Return (x, y) of the center of cell containing provided text 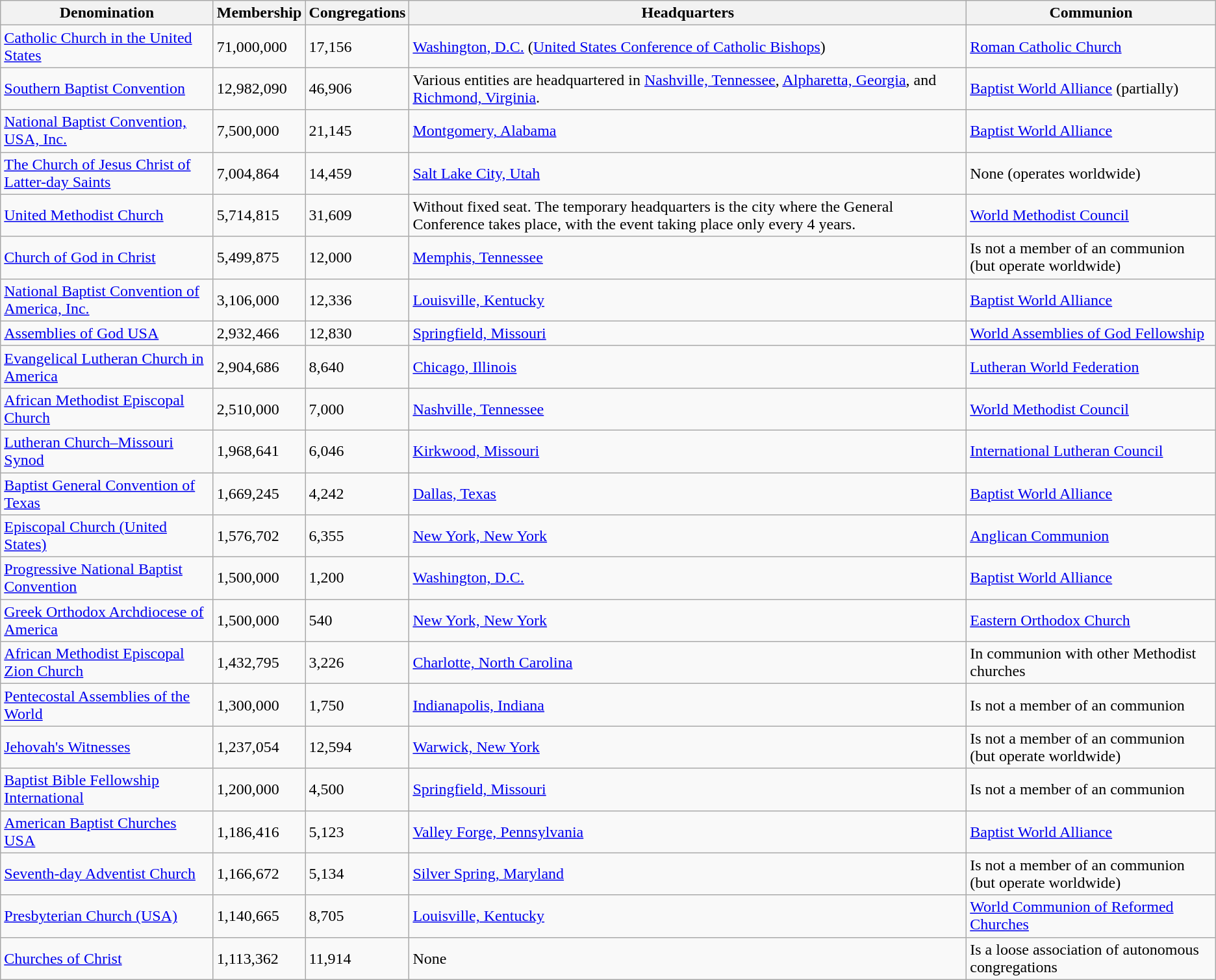
Churches of Christ (107, 959)
Church of God in Christ (107, 257)
Progressive National Baptist Convention (107, 578)
14,459 (357, 173)
Without fixed seat. The temporary headquarters is the city where the General Conference takes place, with the event taking place only every 4 years. (688, 216)
6,355 (357, 536)
Indianapolis, Indiana (688, 705)
46,906 (357, 88)
Charlotte, North Carolina (688, 662)
Denomination (107, 13)
2,904,686 (259, 366)
World Assemblies of God Fellowship (1091, 333)
Various entities are headquartered in Nashville, Tennessee, Alpharetta, Georgia, and Richmond, Virginia. (688, 88)
Montgomery, Alabama (688, 131)
American Baptist Churches USA (107, 831)
Catholic Church in the United States (107, 47)
Kirkwood, Missouri (688, 451)
None (688, 959)
1,186,416 (259, 831)
Eastern Orthodox Church (1091, 621)
Presbyterian Church (USA) (107, 916)
In communion with other Methodist churches (1091, 662)
71,000,000 (259, 47)
Roman Catholic Church (1091, 47)
African Methodist Episcopal Zion Church (107, 662)
Seventh-day Adventist Church (107, 874)
Salt Lake City, Utah (688, 173)
United Methodist Church (107, 216)
1,432,795 (259, 662)
2,510,000 (259, 409)
Jehovah's Witnesses (107, 747)
Pentecostal Assemblies of the World (107, 705)
1,237,054 (259, 747)
Memphis, Tennessee (688, 257)
Chicago, Illinois (688, 366)
31,609 (357, 216)
Is a loose association of autonomous congregations (1091, 959)
Southern Baptist Convention (107, 88)
7,004,864 (259, 173)
Communion (1091, 13)
1,669,245 (259, 494)
12,594 (357, 747)
None (operates worldwide) (1091, 173)
17,156 (357, 47)
The Church of Jesus Christ of Latter-day Saints (107, 173)
5,714,815 (259, 216)
Washington, D.C. (688, 578)
4,242 (357, 494)
1,300,000 (259, 705)
2,932,466 (259, 333)
Washington, D.C. (United States Conference of Catholic Bishops) (688, 47)
12,000 (357, 257)
7,500,000 (259, 131)
1,576,702 (259, 536)
Membership (259, 13)
4,500 (357, 790)
1,140,665 (259, 916)
Greek Orthodox Archdiocese of America (107, 621)
National Baptist Convention, USA, Inc. (107, 131)
Assemblies of God USA (107, 333)
Silver Spring, Maryland (688, 874)
540 (357, 621)
Anglican Communion (1091, 536)
Nashville, Tennessee (688, 409)
5,499,875 (259, 257)
Episcopal Church (United States) (107, 536)
World Communion of Reformed Churches (1091, 916)
Congregations (357, 13)
5,134 (357, 874)
3,226 (357, 662)
Lutheran Church–Missouri Synod (107, 451)
Evangelical Lutheran Church in America (107, 366)
1,200 (357, 578)
12,336 (357, 300)
1,113,362 (259, 959)
1,750 (357, 705)
8,640 (357, 366)
21,145 (357, 131)
Headquarters (688, 13)
National Baptist Convention of America, Inc. (107, 300)
African Methodist Episcopal Church (107, 409)
Lutheran World Federation (1091, 366)
7,000 (357, 409)
International Lutheran Council (1091, 451)
12,830 (357, 333)
1,200,000 (259, 790)
3,106,000 (259, 300)
Warwick, New York (688, 747)
Baptist World Alliance (partially) (1091, 88)
5,123 (357, 831)
1,968,641 (259, 451)
Baptist General Convention of Texas (107, 494)
11,914 (357, 959)
1,166,672 (259, 874)
6,046 (357, 451)
Baptist Bible Fellowship International (107, 790)
12,982,090 (259, 88)
Valley Forge, Pennsylvania (688, 831)
8,705 (357, 916)
Dallas, Texas (688, 494)
